Identify which cell holds the provided text, then report its [X, Y] central coordinate. 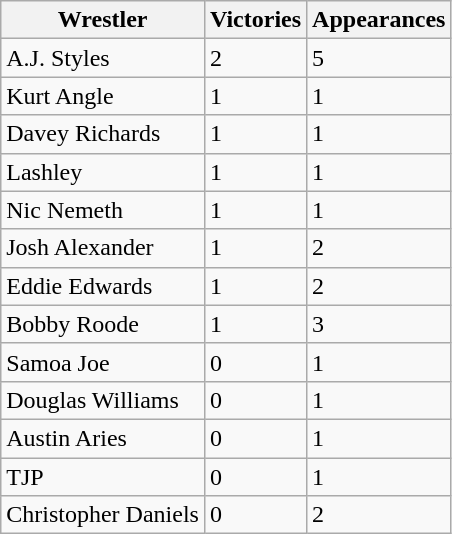
Austin Aries [103, 438]
5 [379, 58]
Lashley [103, 172]
A.J. Styles [103, 58]
TJP [103, 477]
Josh Alexander [103, 248]
Bobby Roode [103, 324]
Eddie Edwards [103, 286]
Kurt Angle [103, 96]
Samoa Joe [103, 362]
Davey Richards [103, 134]
Wrestler [103, 20]
Nic Nemeth [103, 210]
Appearances [379, 20]
Victories [255, 20]
Christopher Daniels [103, 515]
3 [379, 324]
Douglas Williams [103, 400]
